Detect which cell encompasses the target text, then output its [x, y] center coordinate. 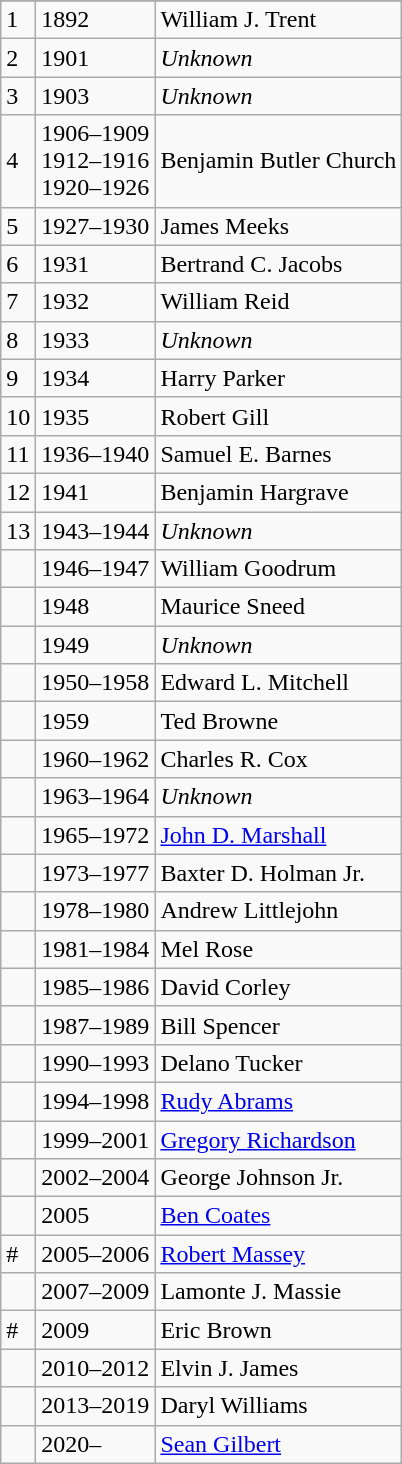
12 [18, 492]
Mel Rose [278, 949]
Benjamin Butler Church [278, 161]
10 [18, 416]
Ted Browne [278, 721]
1948 [96, 607]
1950–1958 [96, 683]
11 [18, 454]
1965–1972 [96, 835]
Harry Parker [278, 378]
1946–1947 [96, 569]
1963–1964 [96, 797]
9 [18, 378]
1943–1944 [96, 531]
William Goodrum [278, 569]
Benjamin Hargrave [278, 492]
Samuel E. Barnes [278, 454]
2013–2019 [96, 1406]
1906–19091912–19161920–1926 [96, 161]
2005 [96, 1216]
Lamonte J. Massie [278, 1292]
2 [18, 58]
2009 [96, 1330]
Bertrand C. Jacobs [278, 264]
Daryl Williams [278, 1406]
1931 [96, 264]
1 [18, 20]
2010–2012 [96, 1368]
Gregory Richardson [278, 1139]
13 [18, 531]
1934 [96, 378]
Sean Gilbert [278, 1444]
1932 [96, 302]
1960–1962 [96, 759]
Charles R. Cox [278, 759]
6 [18, 264]
1949 [96, 645]
1987–1989 [96, 1025]
David Corley [278, 987]
1901 [96, 58]
1981–1984 [96, 949]
4 [18, 161]
Andrew Littlejohn [278, 911]
William J. Trent [278, 20]
Rudy Abrams [278, 1101]
John D. Marshall [278, 835]
2005–2006 [96, 1254]
Robert Gill [278, 416]
Ben Coates [278, 1216]
1892 [96, 20]
1978–1980 [96, 911]
William Reid [278, 302]
Eric Brown [278, 1330]
1933 [96, 340]
1936–1940 [96, 454]
1959 [96, 721]
2020– [96, 1444]
1935 [96, 416]
Edward L. Mitchell [278, 683]
1985–1986 [96, 987]
1903 [96, 96]
3 [18, 96]
Bill Spencer [278, 1025]
2007–2009 [96, 1292]
Delano Tucker [278, 1063]
7 [18, 302]
2002–2004 [96, 1178]
1990–1993 [96, 1063]
1994–1998 [96, 1101]
George Johnson Jr. [278, 1178]
Robert Massey [278, 1254]
James Meeks [278, 226]
5 [18, 226]
Maurice Sneed [278, 607]
Elvin J. James [278, 1368]
1999–2001 [96, 1139]
1927–1930 [96, 226]
1941 [96, 492]
Baxter D. Holman Jr. [278, 873]
1973–1977 [96, 873]
8 [18, 340]
